Detect which cell encompasses the target text, then output its [X, Y] center coordinate. 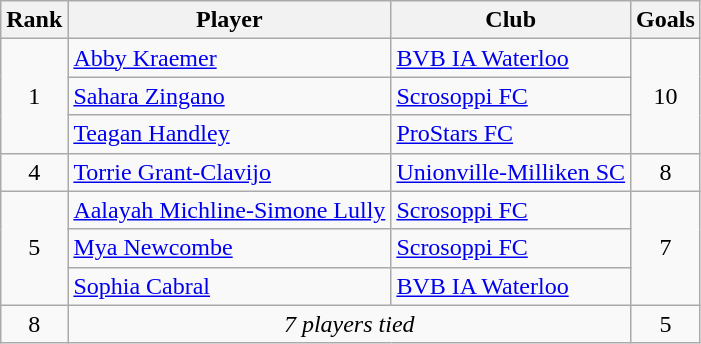
Rank [34, 20]
Torrie Grant-Clavijo [230, 172]
Player [230, 20]
Teagan Handley [230, 134]
7 players tied [350, 324]
Abby Kraemer [230, 58]
Mya Newcombe [230, 248]
Club [511, 20]
Sahara Zingano [230, 96]
ProStars FC [511, 134]
4 [34, 172]
Sophia Cabral [230, 286]
10 [666, 96]
Aalayah Michline-Simone Lully [230, 210]
Goals [666, 20]
7 [666, 248]
Unionville-Milliken SC [511, 172]
1 [34, 96]
